Return the (x, y) coordinate for the center point of the cell that contains the specified text.  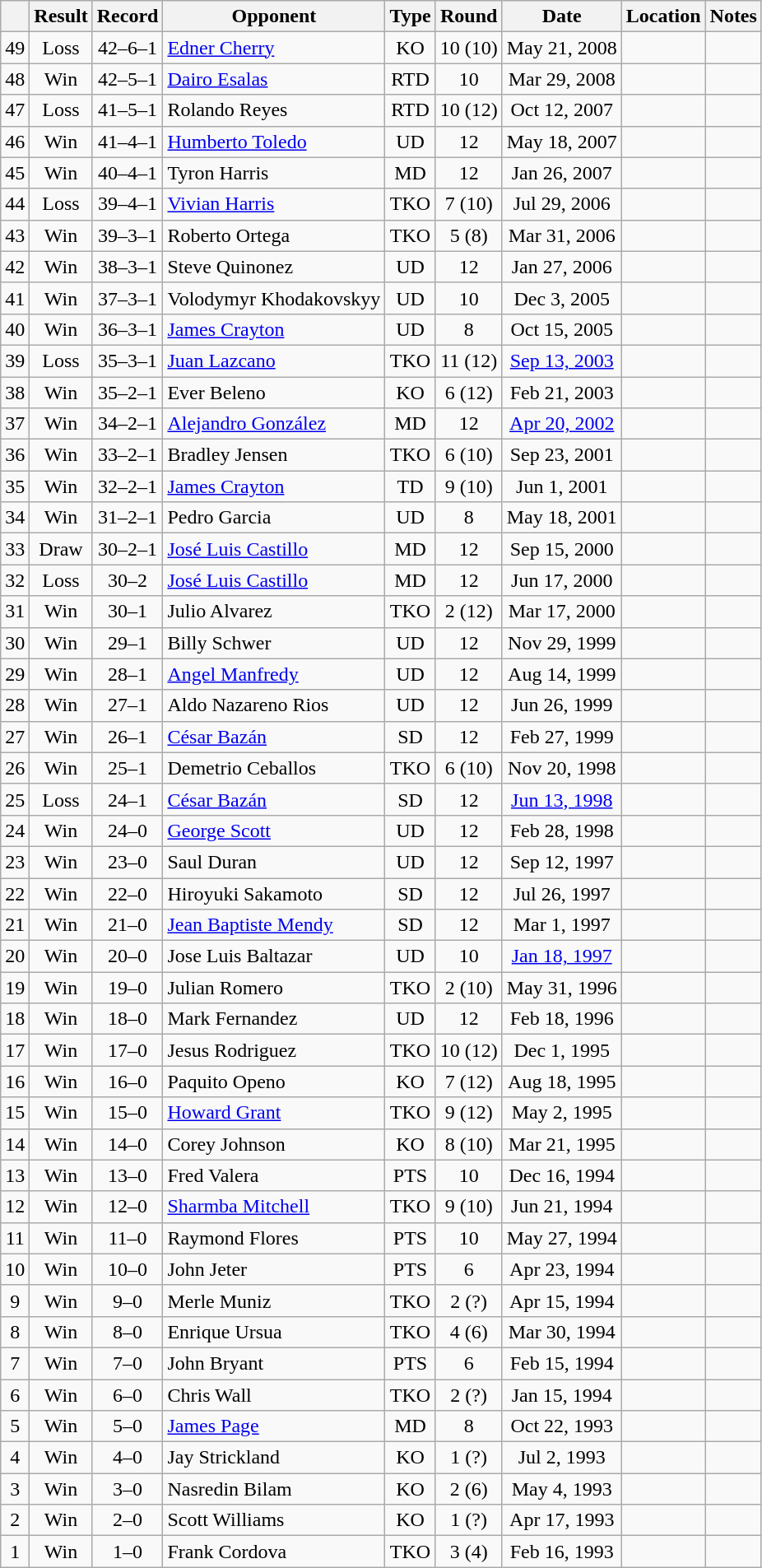
2 (15, 1520)
42–6–1 (128, 48)
18 (15, 1019)
40 (15, 329)
42–5–1 (128, 79)
41–4–1 (128, 142)
May 18, 2001 (561, 518)
3 (15, 1489)
40–4–1 (128, 173)
43 (15, 235)
49 (15, 48)
7 (12) (469, 1082)
7 (10) (469, 204)
Oct 22, 1993 (561, 1426)
Jan 15, 1994 (561, 1395)
Jose Luis Baltazar (274, 956)
32 (15, 580)
John Bryant (274, 1363)
Apr 17, 1993 (561, 1520)
30–2 (128, 580)
32–2–1 (128, 486)
9 (15, 1300)
30–1 (128, 612)
Location (663, 16)
Jun 26, 1999 (561, 705)
29–1 (128, 643)
Jean Baptiste Mendy (274, 925)
35–2–1 (128, 393)
Mar 29, 2008 (561, 79)
Demetrio Ceballos (274, 768)
25–1 (128, 768)
Angel Manfredy (274, 674)
3–0 (128, 1489)
Dec 16, 1994 (561, 1175)
6 (12) (469, 393)
41–5–1 (128, 110)
Apr 23, 1994 (561, 1269)
Jun 17, 2000 (561, 580)
27 (15, 737)
9–0 (128, 1300)
Merle Muniz (274, 1300)
4 (6) (469, 1332)
Sep 23, 2001 (561, 455)
Dairo Esalas (274, 79)
Julian Romero (274, 988)
Sep 12, 1997 (561, 862)
Enrique Ursua (274, 1332)
Mar 17, 2000 (561, 612)
8 (10) (469, 1144)
Jul 29, 2006 (561, 204)
26 (15, 768)
Saul Duran (274, 862)
2 (12) (469, 612)
35–3–1 (128, 361)
John Jeter (274, 1269)
Julio Alvarez (274, 612)
16 (15, 1082)
Type (410, 16)
21 (15, 925)
41 (15, 298)
10 (10) (469, 48)
7–0 (128, 1363)
15 (15, 1113)
25 (15, 799)
28–1 (128, 674)
1 (15, 1552)
5–0 (128, 1426)
33–2–1 (128, 455)
36–3–1 (128, 329)
24 (15, 831)
13–0 (128, 1175)
28 (15, 705)
2 (6) (469, 1489)
Paquito Openo (274, 1082)
Feb 27, 1999 (561, 737)
15–0 (128, 1113)
5 (8) (469, 235)
38–3–1 (128, 267)
Pedro Garcia (274, 518)
10–0 (128, 1269)
Jul 26, 1997 (561, 893)
48 (15, 79)
30 (15, 643)
45 (15, 173)
Nasredin Bilam (274, 1489)
Mar 30, 1994 (561, 1332)
Scott Williams (274, 1520)
Jan 18, 1997 (561, 956)
Jun 21, 1994 (561, 1207)
Volodymyr Khodakovskyy (274, 298)
Corey Johnson (274, 1144)
5 (15, 1426)
Howard Grant (274, 1113)
George Scott (274, 831)
Alejandro González (274, 424)
Raymond Flores (274, 1238)
Jan 27, 2006 (561, 267)
3 (4) (469, 1552)
14 (15, 1144)
Result (61, 16)
Chris Wall (274, 1395)
Juan Lazcano (274, 361)
39–3–1 (128, 235)
Jul 2, 1993 (561, 1458)
36 (15, 455)
6–0 (128, 1395)
Tyron Harris (274, 173)
May 31, 1996 (561, 988)
Feb 16, 1993 (561, 1552)
May 21, 2008 (561, 48)
19 (15, 988)
Jan 26, 2007 (561, 173)
8–0 (128, 1332)
9 (12) (469, 1113)
Fred Valera (274, 1175)
23–0 (128, 862)
Roberto Ortega (274, 235)
23 (15, 862)
2 (10) (469, 988)
May 27, 1994 (561, 1238)
Opponent (274, 16)
26–1 (128, 737)
Aug 18, 1995 (561, 1082)
Feb 15, 1994 (561, 1363)
Sep 13, 2003 (561, 361)
Apr 15, 1994 (561, 1300)
17 (15, 1050)
Bradley Jensen (274, 455)
Feb 21, 2003 (561, 393)
Aug 14, 1999 (561, 674)
Jesus Rodriguez (274, 1050)
Jun 13, 1998 (561, 799)
34 (15, 518)
4–0 (128, 1458)
19–0 (128, 988)
27–1 (128, 705)
46 (15, 142)
47 (15, 110)
Feb 18, 1996 (561, 1019)
Draw (61, 549)
Jun 1, 2001 (561, 486)
31 (15, 612)
May 2, 1995 (561, 1113)
Mark Fernandez (274, 1019)
James Page (274, 1426)
May 4, 1993 (561, 1489)
37–3–1 (128, 298)
24–0 (128, 831)
Hiroyuki Sakamoto (274, 893)
11 (15, 1238)
Rolando Reyes (274, 110)
Nov 29, 1999 (561, 643)
20 (15, 956)
18–0 (128, 1019)
33 (15, 549)
Feb 28, 1998 (561, 831)
39 (15, 361)
2–0 (128, 1520)
20–0 (128, 956)
24–1 (128, 799)
Record (128, 16)
35 (15, 486)
11–0 (128, 1238)
31–2–1 (128, 518)
13 (15, 1175)
Ever Beleno (274, 393)
Mar 21, 1995 (561, 1144)
Apr 20, 2002 (561, 424)
Billy Schwer (274, 643)
Jay Strickland (274, 1458)
Round (469, 16)
39–4–1 (128, 204)
Notes (733, 16)
TD (410, 486)
Oct 15, 2005 (561, 329)
17–0 (128, 1050)
44 (15, 204)
16–0 (128, 1082)
22–0 (128, 893)
1–0 (128, 1552)
Mar 31, 2006 (561, 235)
Steve Quinonez (274, 267)
12–0 (128, 1207)
Edner Cherry (274, 48)
4 (15, 1458)
21–0 (128, 925)
7 (15, 1363)
Sep 15, 2000 (561, 549)
22 (15, 893)
Vivian Harris (274, 204)
Oct 12, 2007 (561, 110)
Aldo Nazareno Rios (274, 705)
May 18, 2007 (561, 142)
29 (15, 674)
Dec 1, 1995 (561, 1050)
Humberto Toledo (274, 142)
38 (15, 393)
37 (15, 424)
Sharmba Mitchell (274, 1207)
Mar 1, 1997 (561, 925)
14–0 (128, 1144)
34–2–1 (128, 424)
Date (561, 16)
11 (12) (469, 361)
Dec 3, 2005 (561, 298)
30–2–1 (128, 549)
Frank Cordova (274, 1552)
Nov 20, 1998 (561, 768)
42 (15, 267)
